Provide the (X, Y) coordinate of the cell's center where the given text is located.  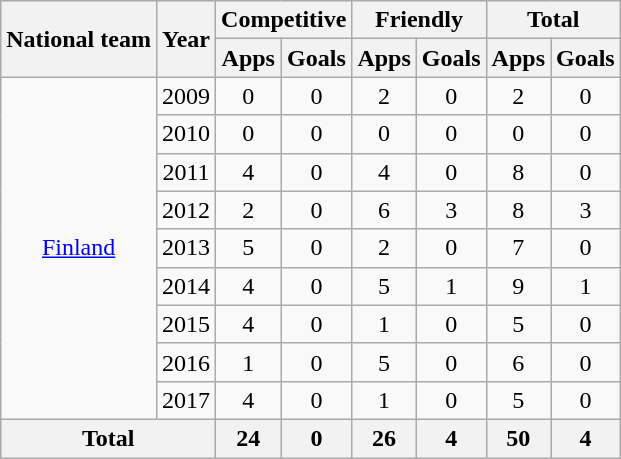
2010 (186, 134)
24 (248, 438)
2012 (186, 210)
7 (518, 248)
Finland (79, 248)
2014 (186, 286)
Friendly (419, 20)
2016 (186, 362)
26 (384, 438)
9 (518, 286)
2015 (186, 324)
2011 (186, 172)
2013 (186, 248)
Year (186, 39)
2009 (186, 96)
Competitive (284, 20)
2017 (186, 400)
50 (518, 438)
National team (79, 39)
